Extract the [x, y] coordinate from the center of the cell holding the provided text.  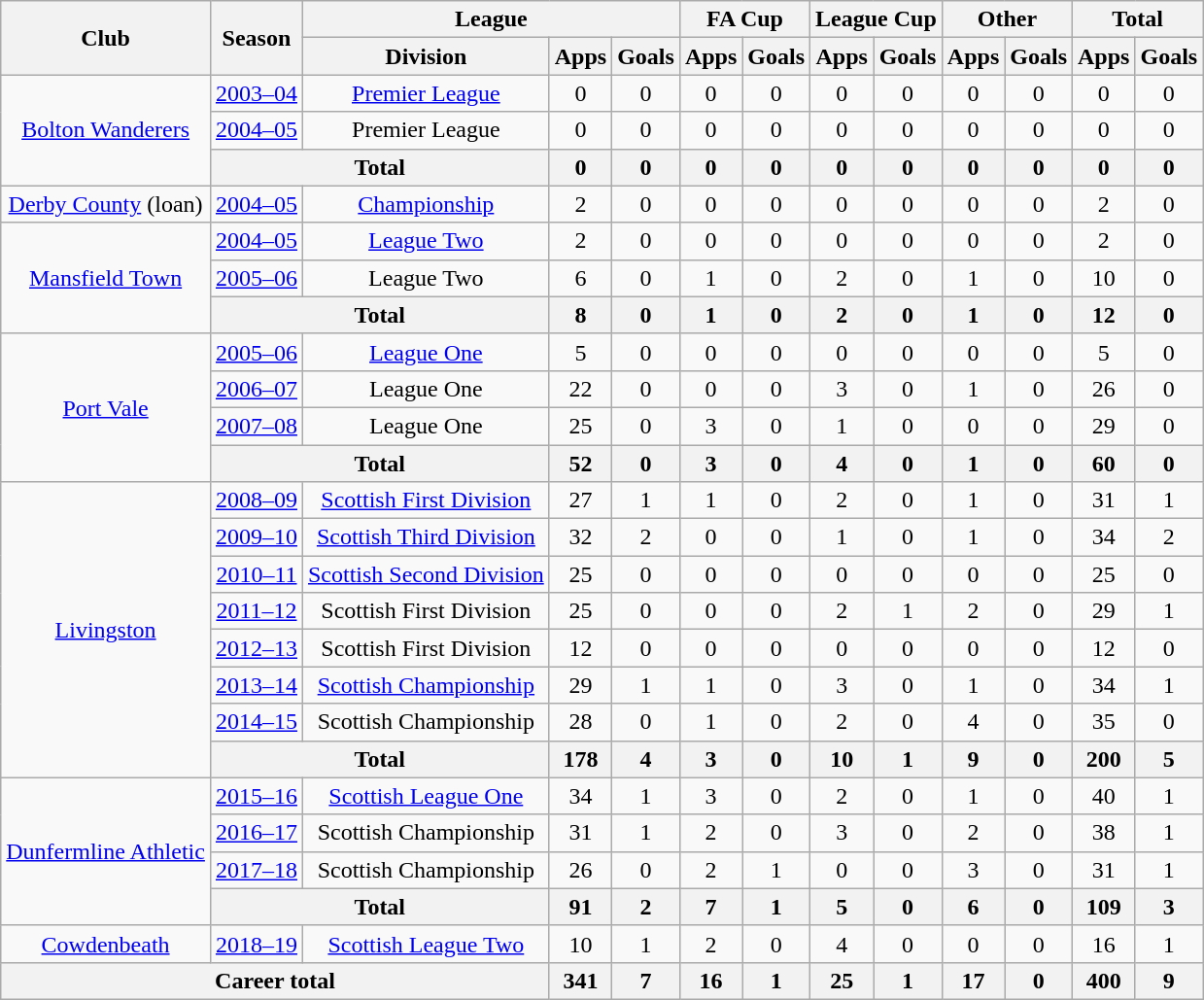
2015–16 [257, 796]
17 [973, 981]
Club [106, 38]
60 [1104, 464]
2007–08 [257, 426]
91 [580, 907]
Career total [275, 981]
2016–17 [257, 833]
341 [580, 981]
32 [580, 537]
Scottish Third Division [426, 537]
Bolton Wanderers [106, 130]
2018–19 [257, 944]
FA Cup [744, 19]
52 [580, 464]
Scottish League Two [426, 944]
2013–14 [257, 685]
400 [1104, 981]
178 [580, 759]
2008–09 [257, 500]
Scottish Second Division [426, 574]
Mansfield Town [106, 278]
2012–13 [257, 648]
Division [426, 56]
League Cup [877, 19]
2006–07 [257, 389]
40 [1104, 796]
2003–04 [257, 93]
2014–15 [257, 722]
Port Vale [106, 407]
8 [580, 315]
Championship [426, 204]
Derby County (loan) [106, 204]
27 [580, 500]
38 [1104, 833]
28 [580, 722]
2010–11 [257, 574]
22 [580, 389]
2009–10 [257, 537]
Scottish League One [426, 796]
200 [1104, 759]
2017–18 [257, 870]
109 [1104, 907]
2011–12 [257, 611]
Season [257, 38]
League [491, 19]
Dunfermline Athletic [106, 851]
Livingston [106, 630]
Other [1007, 19]
Cowdenbeath [106, 944]
35 [1104, 722]
